Identify which cell holds the provided text, then report its (X, Y) central coordinate. 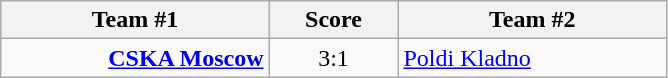
CSKA Moscow (135, 58)
Team #2 (532, 20)
Poldi Kladno (532, 58)
Team #1 (135, 20)
3:1 (334, 58)
Score (334, 20)
